Provide the (X, Y) coordinate of the cell's center where the given text is located.  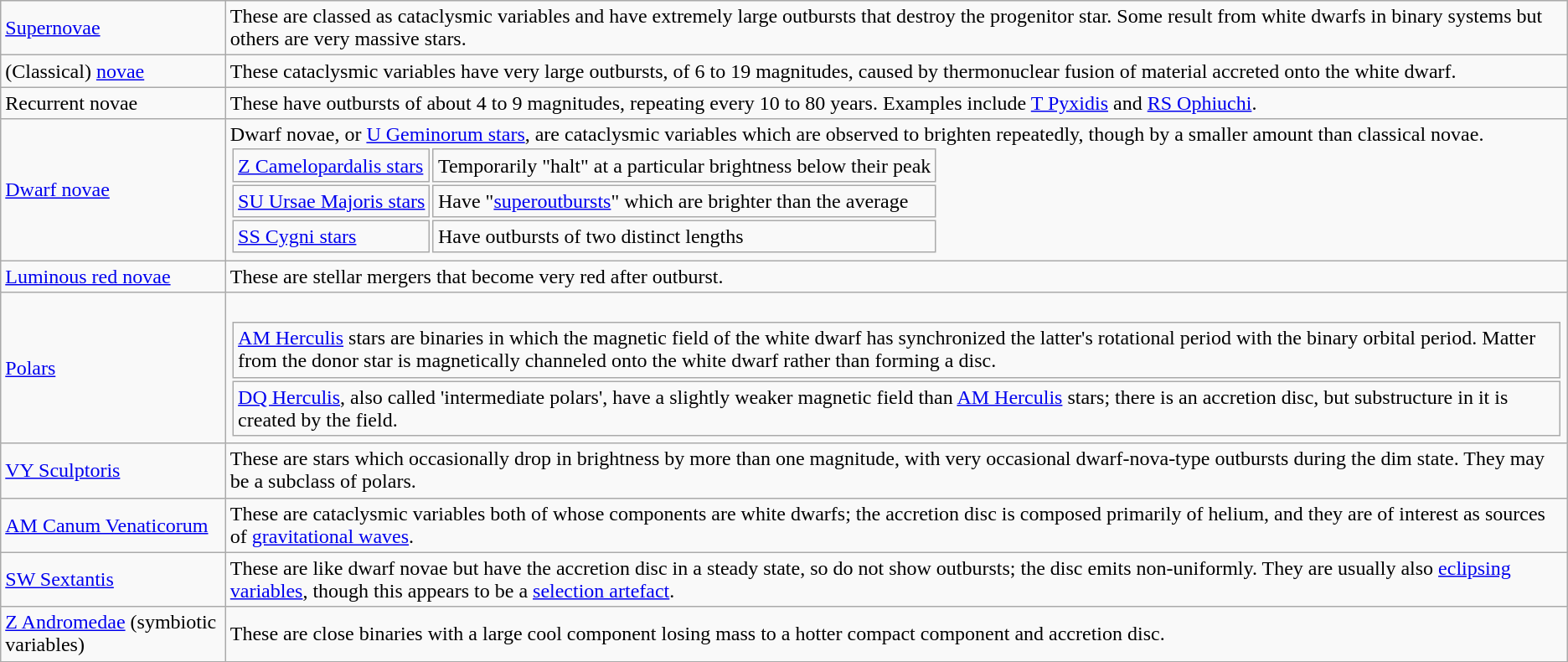
VY Sculptoris (114, 471)
Dwarf novae (114, 189)
AM Canum Venaticorum (114, 525)
These are close binaries with a large cool component losing mass to a hotter compact component and accretion disc. (896, 634)
SS Cygni stars (332, 237)
Z Camelopardalis stars (332, 165)
Supernovae (114, 28)
Have "superoutbursts" which are brighter than the average (685, 201)
SU Ursae Majoris stars (332, 201)
Recurrent novae (114, 103)
These have outbursts of about 4 to 9 magnitudes, repeating every 10 to 80 years. Examples include T Pyxidis and RS Ophiuchi. (896, 103)
Polars (114, 368)
Temporarily "halt" at a particular brightness below their peak (685, 165)
Z Andromedae (symbiotic variables) (114, 634)
Luminous red novae (114, 277)
SW Sextantis (114, 580)
These are stellar mergers that become very red after outburst. (896, 277)
Have outbursts of two distinct lengths (685, 237)
(Classical) novae (114, 71)
